Determine the (x, y) coordinate at the center of the cell enclosing the given text.  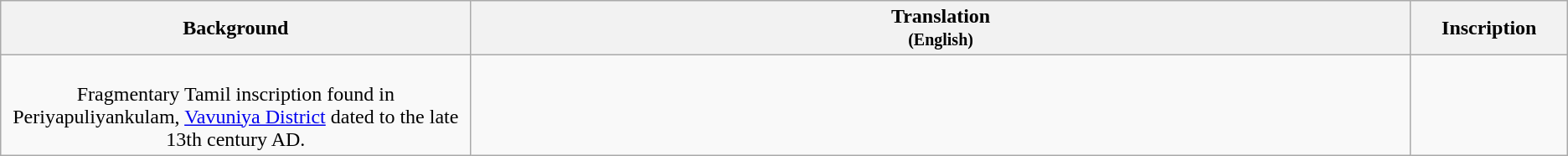
Translation(English) (941, 29)
Background (236, 29)
Inscription (1489, 29)
Fragmentary Tamil inscription found in Periyapuliyankulam, Vavuniya District dated to the late 13th century AD. (236, 106)
